Return the (x, y) coordinate for the center point of the cell that contains the specified text.  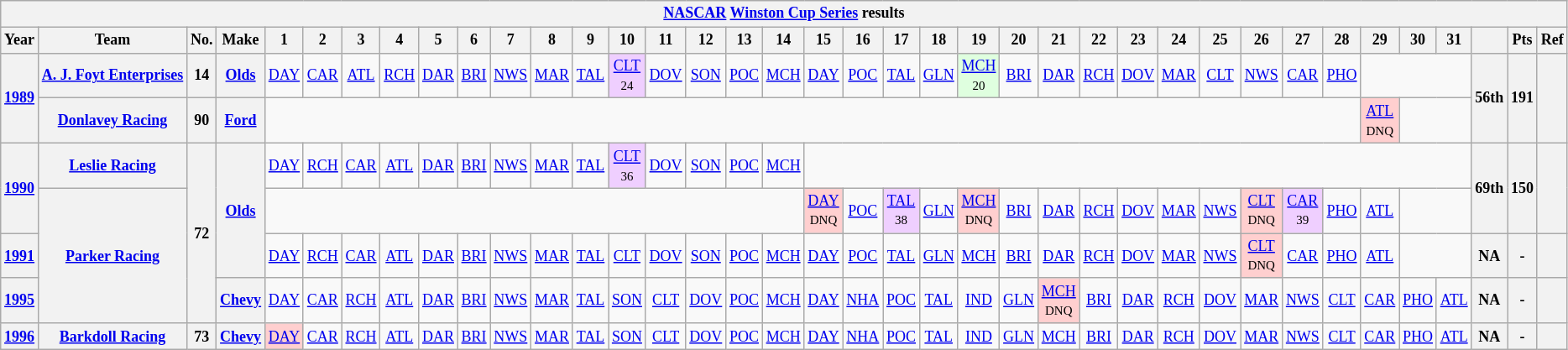
31 (1454, 40)
8 (552, 40)
73 (201, 336)
Barkdoll Racing (112, 336)
21 (1058, 40)
56th (1489, 97)
69th (1489, 188)
28 (1341, 40)
CLT36 (628, 165)
11 (666, 40)
191 (1523, 97)
Leslie Racing (112, 165)
CAR39 (1303, 211)
150 (1523, 188)
Year (20, 40)
1989 (20, 97)
4 (400, 40)
2 (322, 40)
19 (979, 40)
10 (628, 40)
No. (201, 40)
Parker Racing (112, 255)
5 (438, 40)
72 (201, 233)
30 (1419, 40)
Pts (1523, 40)
NASCAR Winston Cup Series results (784, 13)
1991 (20, 256)
MCH20 (979, 76)
25 (1220, 40)
ATLDNQ (1380, 121)
Donlavey Racing (112, 121)
A. J. Foyt Enterprises (112, 76)
DAYDNQ (823, 211)
26 (1262, 40)
9 (590, 40)
22 (1099, 40)
Make (241, 40)
Ref (1552, 40)
24 (1179, 40)
15 (823, 40)
17 (902, 40)
3 (361, 40)
1995 (20, 300)
TAL38 (902, 211)
20 (1019, 40)
CLT24 (628, 76)
23 (1138, 40)
13 (745, 40)
6 (473, 40)
Team (112, 40)
Ford (241, 121)
7 (510, 40)
90 (201, 121)
16 (863, 40)
1996 (20, 336)
18 (938, 40)
1990 (20, 188)
1 (284, 40)
29 (1380, 40)
12 (706, 40)
27 (1303, 40)
